Locate the cell with the specified text and output its [X, Y] center coordinate. 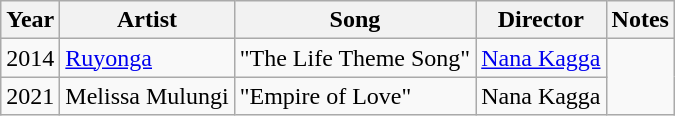
2014 [30, 58]
Ruyonga [147, 58]
"The Life Theme Song" [355, 58]
Notes [640, 20]
"Empire of Love" [355, 96]
Year [30, 20]
2021 [30, 96]
Artist [147, 20]
Director [541, 20]
Song [355, 20]
Melissa Mulungi [147, 96]
